Identify which cell holds the provided text, then report its [X, Y] central coordinate. 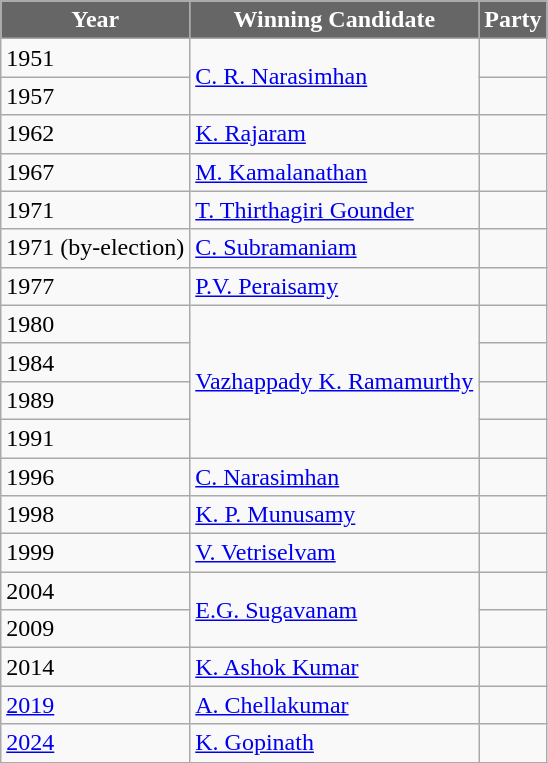
A. Chellakumar [334, 705]
V. Vetriselvam [334, 553]
2009 [96, 629]
T. Thirthagiri Gounder [334, 210]
2019 [96, 705]
Year [96, 20]
1991 [96, 438]
M. Kamalanathan [334, 172]
Party [513, 20]
1957 [96, 96]
1998 [96, 515]
1980 [96, 324]
1977 [96, 286]
1984 [96, 362]
1996 [96, 477]
1971 [96, 210]
P.V. Peraisamy [334, 286]
1951 [96, 58]
1962 [96, 134]
E.G. Sugavanam [334, 610]
Vazhappady K. Ramamurthy [334, 381]
C. Narasimhan [334, 477]
K. P. Munusamy [334, 515]
K. Rajaram [334, 134]
Winning Candidate [334, 20]
1999 [96, 553]
K. Gopinath [334, 743]
1989 [96, 400]
K. Ashok Kumar [334, 667]
C. R. Narasimhan [334, 77]
1971 (by-election) [96, 248]
2004 [96, 591]
C. Subramaniam [334, 248]
2014 [96, 667]
1967 [96, 172]
2024 [96, 743]
